Output the (X, Y) coordinate of the center of the cell containing the given text.  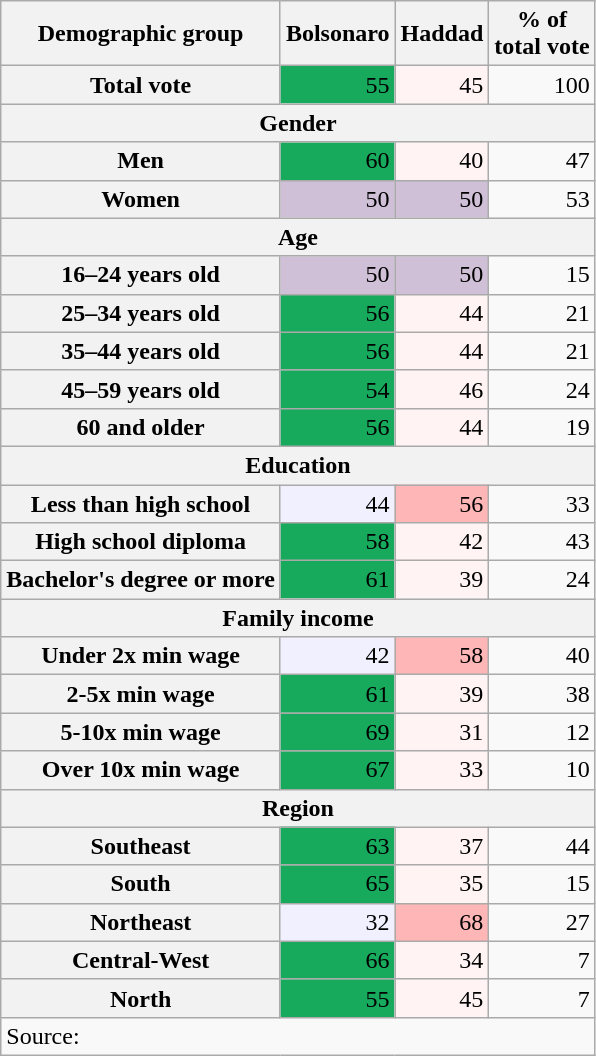
2-5x min wage (141, 694)
35 (442, 884)
67 (338, 770)
Men (141, 161)
Haddad (442, 34)
North (141, 998)
Demographic group (141, 34)
65 (338, 884)
47 (542, 161)
South (141, 884)
69 (338, 732)
Less than high school (141, 503)
Women (141, 199)
Source: (298, 1036)
27 (542, 922)
Bolsonaro (338, 34)
63 (338, 846)
66 (338, 960)
60 (338, 161)
% oftotal vote (542, 34)
54 (338, 389)
10 (542, 770)
Northeast (141, 922)
43 (542, 542)
5-10x min wage (141, 732)
Bachelor's degree or more (141, 580)
19 (542, 427)
68 (442, 922)
31 (442, 732)
53 (542, 199)
Southeast (141, 846)
Over 10x min wage (141, 770)
35–44 years old (141, 351)
37 (442, 846)
High school diploma (141, 542)
46 (442, 389)
45–59 years old (141, 389)
Total vote (141, 85)
12 (542, 732)
Under 2x min wage (141, 656)
Central-West (141, 960)
32 (338, 922)
Gender (298, 123)
Education (298, 465)
25–34 years old (141, 313)
34 (442, 960)
16–24 years old (141, 275)
Region (298, 808)
100 (542, 85)
38 (542, 694)
Age (298, 237)
60 and older (141, 427)
Family income (298, 618)
